From the cell containing the given text, extract its center point as (X, Y) coordinate. 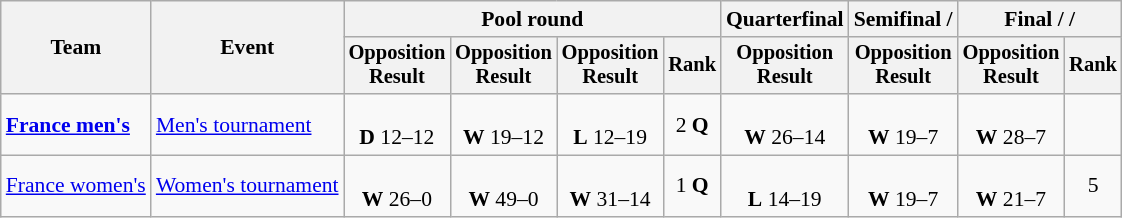
Event (248, 48)
1 Q (692, 186)
Men's tournament (248, 124)
5 (1093, 186)
W 26–0 (398, 186)
Pool round (532, 19)
W 28–7 (1012, 124)
France men's (76, 124)
W 19–12 (504, 124)
D 12–12 (398, 124)
2 Q (692, 124)
L 12–19 (610, 124)
France women's (76, 186)
Team (76, 48)
Quarterfinal (785, 19)
L 14–19 (785, 186)
W 21–7 (1012, 186)
Semifinal / (904, 19)
W 49–0 (504, 186)
W 26–14 (785, 124)
Final / / (1040, 19)
W 31–14 (610, 186)
Women's tournament (248, 186)
